From the cell containing the given text, extract its center point as [x, y] coordinate. 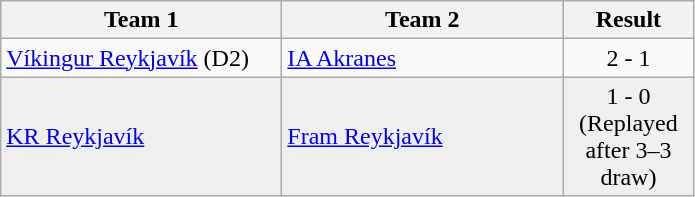
IA Akranes [422, 58]
KR Reykjavík [142, 136]
2 - 1 [628, 58]
Team 2 [422, 20]
1 - 0 (Replayed after 3–3 draw) [628, 136]
Team 1 [142, 20]
Result [628, 20]
Víkingur Reykjavík (D2) [142, 58]
Fram Reykjavík [422, 136]
